Locate the cell with the specified text and output its [X, Y] center coordinate. 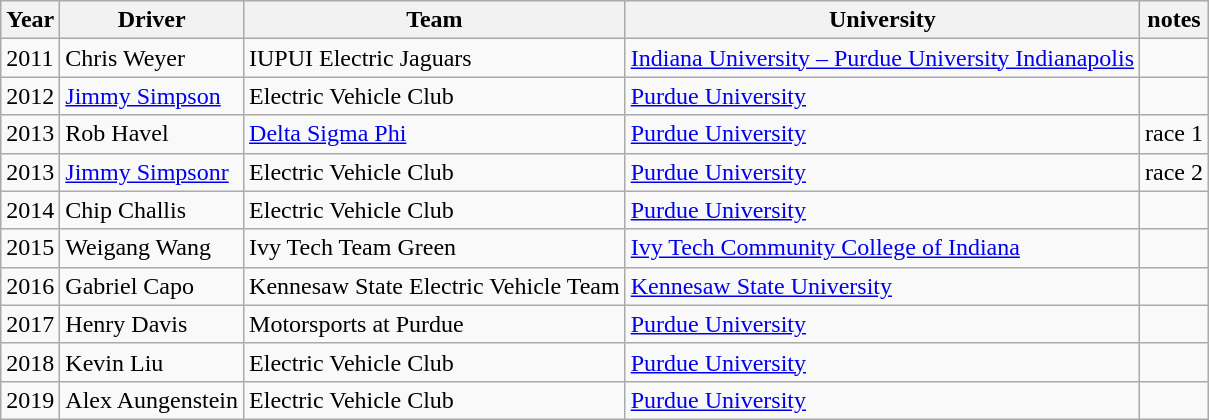
Motorsports at Purdue [435, 324]
Ivy Tech Team Green [435, 248]
race 1 [1174, 134]
IUPUI Electric Jaguars [435, 58]
2016 [30, 286]
race 2 [1174, 172]
Henry Davis [152, 324]
Gabriel Capo [152, 286]
Team [435, 20]
Chip Challis [152, 210]
2018 [30, 362]
2015 [30, 248]
Rob Havel [152, 134]
notes [1174, 20]
Jimmy Simpson [152, 96]
Chris Weyer [152, 58]
Driver [152, 20]
Kennesaw State Electric Vehicle Team [435, 286]
Kevin Liu [152, 362]
Ivy Tech Community College of Indiana [882, 248]
Delta Sigma Phi [435, 134]
2014 [30, 210]
Weigang Wang [152, 248]
Kennesaw State University [882, 286]
2012 [30, 96]
2017 [30, 324]
Indiana University – Purdue University Indianapolis [882, 58]
Jimmy Simpsonr [152, 172]
University [882, 20]
Year [30, 20]
Alex Aungenstein [152, 400]
2019 [30, 400]
2011 [30, 58]
